Search for the cell housing the specified text and yield its [X, Y] center coordinate. 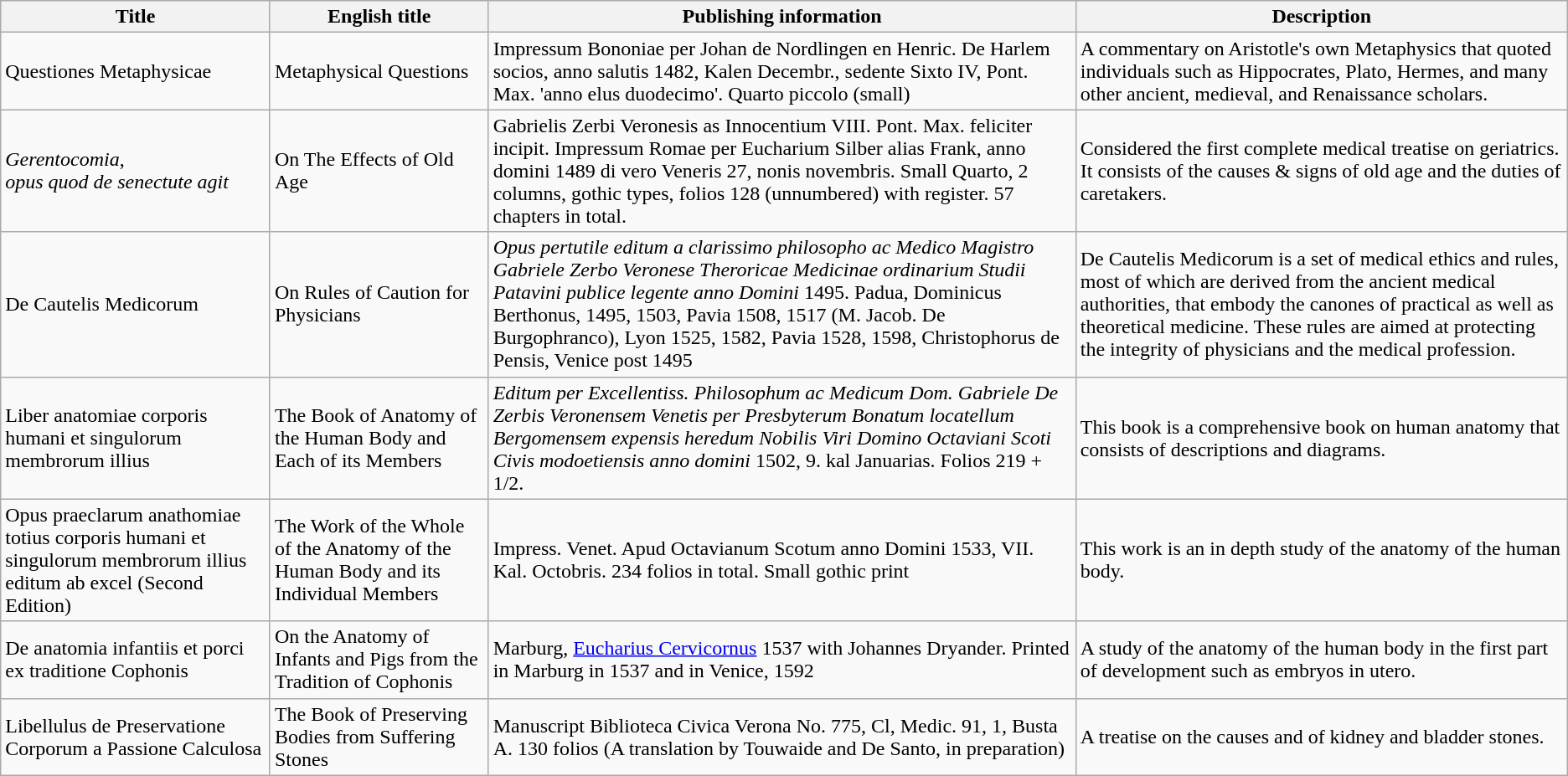
On The Effects of Old Age [379, 171]
Questiones Metaphysicae [136, 71]
A treatise on the causes and of kidney and bladder stones. [1322, 737]
Metaphysical Questions [379, 71]
On the Anatomy of Infants and Pigs from the Tradition of Cophonis [379, 660]
Manuscript Biblioteca Civica Verona No. 775, Cl, Medic. 91, 1, Busta A. 130 folios (A translation by Touwaide and De Santo, in preparation) [782, 737]
The Book of Anatomy of the Human Body and Each of its Members [379, 438]
Marburg, Eucharius Cervicornus 1537 with Johannes Dryander. Printed in Marburg in 1537 and in Venice, 1592 [782, 660]
Opus praeclarum anathomiae totius corporis humani et singulorum membrorum illius editum ab excel (Second Edition) [136, 560]
Title [136, 17]
The Work of the Whole of the Anatomy of the Human Body and its Individual Members [379, 560]
The Book of Preserving Bodies from Suffering Stones [379, 737]
Description [1322, 17]
Impress. Venet. Apud Octavianum Scotum anno Domini 1533, VII. Kal. Octobris. 234 folios in total. Small gothic print [782, 560]
De anatomia infantiis et porci ex traditione Cophonis [136, 660]
De Cautelis Medicorum [136, 305]
Libellulus de Preservatione Corporum a Passione Calculosa [136, 737]
This book is a comprehensive book on human anatomy that consists of descriptions and diagrams. [1322, 438]
On Rules of Caution for Physicians [379, 305]
This work is an in depth study of the anatomy of the human body. [1322, 560]
Gerentocomia,opus quod de senectute agit [136, 171]
Liber anatomiae corporis humani et singulorum membrorum illius [136, 438]
Considered the first complete medical treatise on geriatrics. It consists of the causes & signs of old age and the duties of caretakers. [1322, 171]
English title [379, 17]
A study of the anatomy of the human body in the first part of development such as embryos in utero. [1322, 660]
Publishing information [782, 17]
